Locate the cell with the specified text and output its [X, Y] center coordinate. 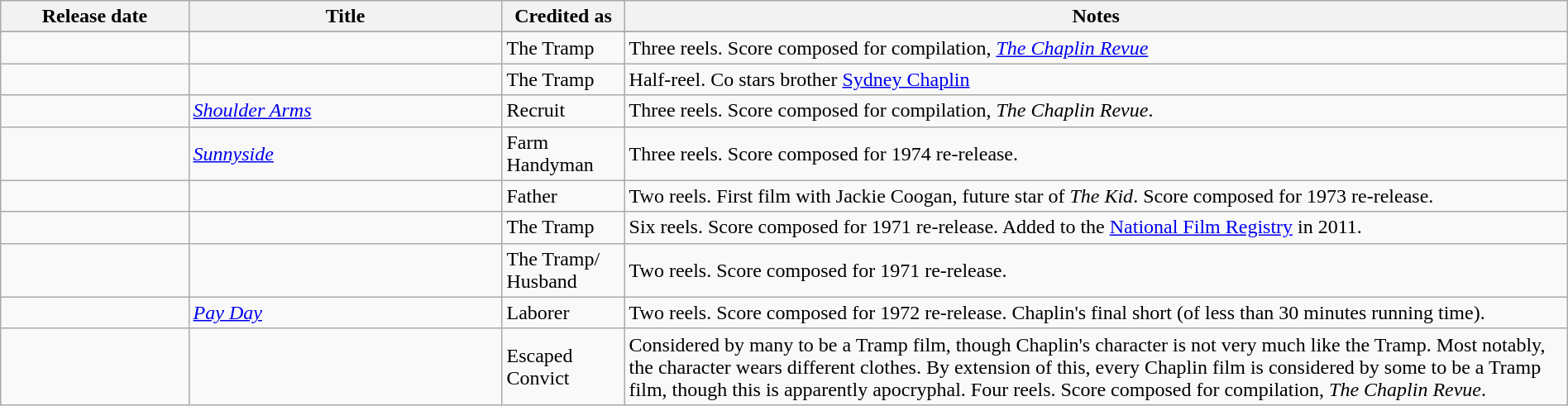
Sunnyside [346, 154]
Three reels. Score composed for 1974 re-release. [1096, 154]
Two reels. First film with Jackie Coogan, future star of The Kid. Score composed for 1973 re-release. [1096, 196]
Farm Handyman [563, 154]
Recruit [563, 111]
Two reels. Score composed for 1972 re-release. Chaplin's final short (of less than 30 minutes running time). [1096, 313]
Half-reel. Co stars brother Sydney Chaplin [1096, 79]
Three reels. Score composed for compilation, The Chaplin Revue. [1096, 111]
Credited as [563, 17]
Laborer [563, 313]
Two reels. Score composed for 1971 re-release. [1096, 270]
Pay Day [346, 313]
The Tramp/ Husband [563, 270]
Release date [94, 17]
Three reels. Score composed for compilation, The Chaplin Revue [1096, 48]
Title [346, 17]
Shoulder Arms [346, 111]
Six reels. Score composed for 1971 re-release. Added to the National Film Registry in 2011. [1096, 227]
Father [563, 196]
Notes [1096, 17]
Escaped Convict [563, 366]
